Provide the [X, Y] coordinate of the cell's center where the given text is located.  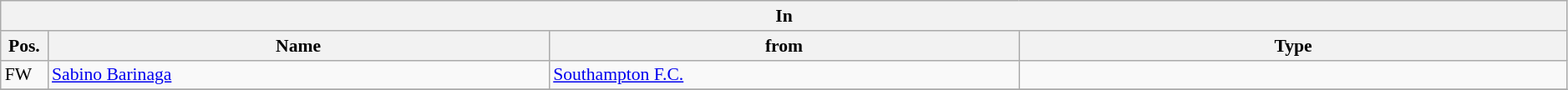
Southampton F.C. [784, 75]
In [784, 16]
from [784, 46]
Pos. [24, 46]
Type [1293, 46]
Name [298, 46]
Sabino Barinaga [298, 75]
FW [24, 75]
